Locate the cell with the specified text and output its [x, y] center coordinate. 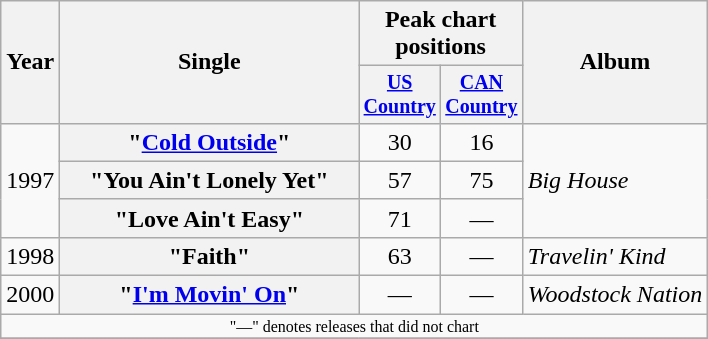
Single [210, 62]
US Country [400, 94]
"—" denotes releases that did not chart [354, 326]
"Cold Outside" [210, 142]
Peak chartpositions [440, 34]
63 [400, 256]
30 [400, 142]
71 [400, 218]
"Faith" [210, 256]
Travelin' Kind [615, 256]
"Love Ain't Easy" [210, 218]
16 [482, 142]
Album [615, 62]
1998 [30, 256]
2000 [30, 295]
"I'm Movin' On" [210, 295]
Big House [615, 180]
"You Ain't Lonely Yet" [210, 180]
Woodstock Nation [615, 295]
57 [400, 180]
Year [30, 62]
1997 [30, 180]
75 [482, 180]
CAN Country [482, 94]
